Identify which cell holds the provided text, then report its [X, Y] central coordinate. 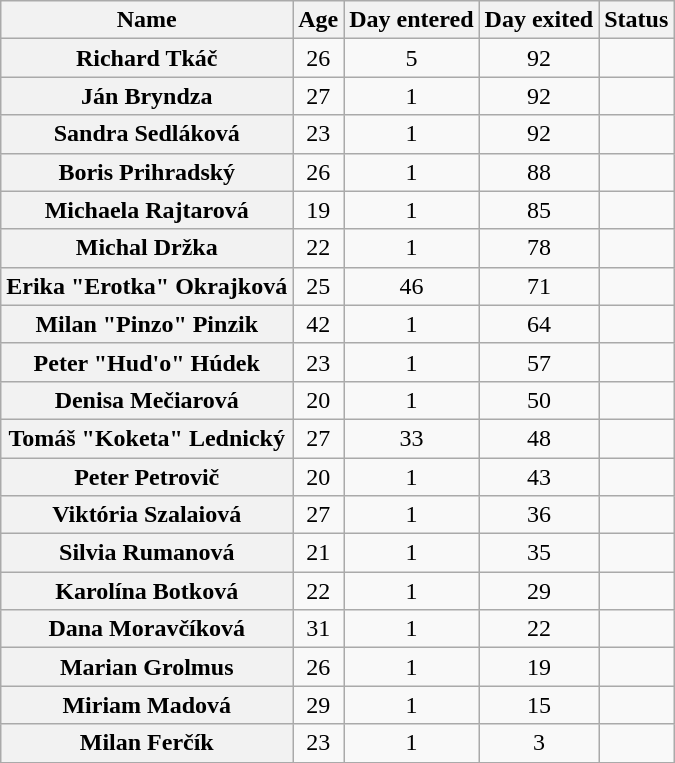
78 [539, 248]
Michaela Rajtarová [147, 210]
46 [412, 286]
3 [539, 743]
Milan "Pinzo" Pinzik [147, 324]
21 [318, 553]
Peter "Hud'o" Húdek [147, 362]
Miriam Madová [147, 705]
43 [539, 477]
36 [539, 515]
Tomáš "Koketa" Lednický [147, 438]
Michal Držka [147, 248]
25 [318, 286]
5 [412, 58]
Denisa Mečiarová [147, 400]
Erika "Erotka" Okrajková [147, 286]
33 [412, 438]
Ján Bryndza [147, 96]
64 [539, 324]
Day exited [539, 20]
42 [318, 324]
Peter Petrovič [147, 477]
35 [539, 553]
Richard Tkáč [147, 58]
71 [539, 286]
Viktória Szalaiová [147, 515]
Milan Ferčík [147, 743]
15 [539, 705]
85 [539, 210]
Dana Moravčíková [147, 629]
88 [539, 172]
Silvia Rumanová [147, 553]
Age [318, 20]
Karolína Botková [147, 591]
Sandra Sedláková [147, 134]
Marian Grolmus [147, 667]
Name [147, 20]
50 [539, 400]
Boris Prihradský [147, 172]
57 [539, 362]
Status [636, 20]
Day entered [412, 20]
31 [318, 629]
48 [539, 438]
